Locate the cell with the specified text and output its (x, y) center coordinate. 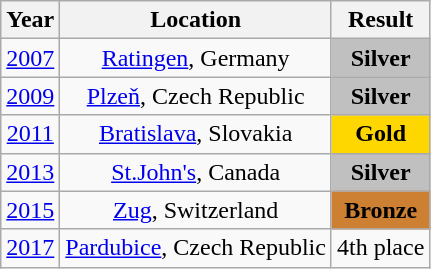
2011 (30, 134)
2017 (30, 248)
Ratingen, Germany (196, 58)
Gold (380, 134)
Result (380, 20)
Plzeň, Czech Republic (196, 96)
St.John's, Canada (196, 172)
2015 (30, 210)
Zug, Switzerland (196, 210)
Location (196, 20)
2009 (30, 96)
2007 (30, 58)
Bronze (380, 210)
Bratislava, Slovakia (196, 134)
Year (30, 20)
2013 (30, 172)
4th place (380, 248)
Pardubice, Czech Republic (196, 248)
